Find where the given text appears and provide that cell's center as (X, Y) coordinate. 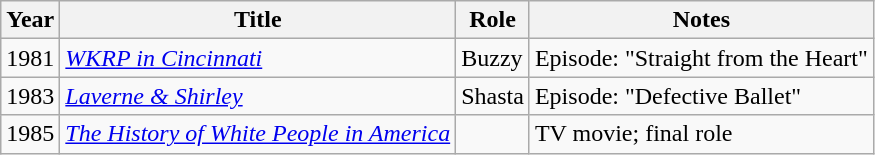
Role (493, 20)
1983 (30, 96)
1985 (30, 134)
The History of White People in America (258, 134)
Notes (701, 20)
Episode: "Defective Ballet" (701, 96)
1981 (30, 58)
Laverne & Shirley (258, 96)
Title (258, 20)
Buzzy (493, 58)
Year (30, 20)
Shasta (493, 96)
WKRP in Cincinnati (258, 58)
Episode: "Straight from the Heart" (701, 58)
TV movie; final role (701, 134)
